Scan for the cell matching the given text and deliver its [X, Y] coordinate at center. 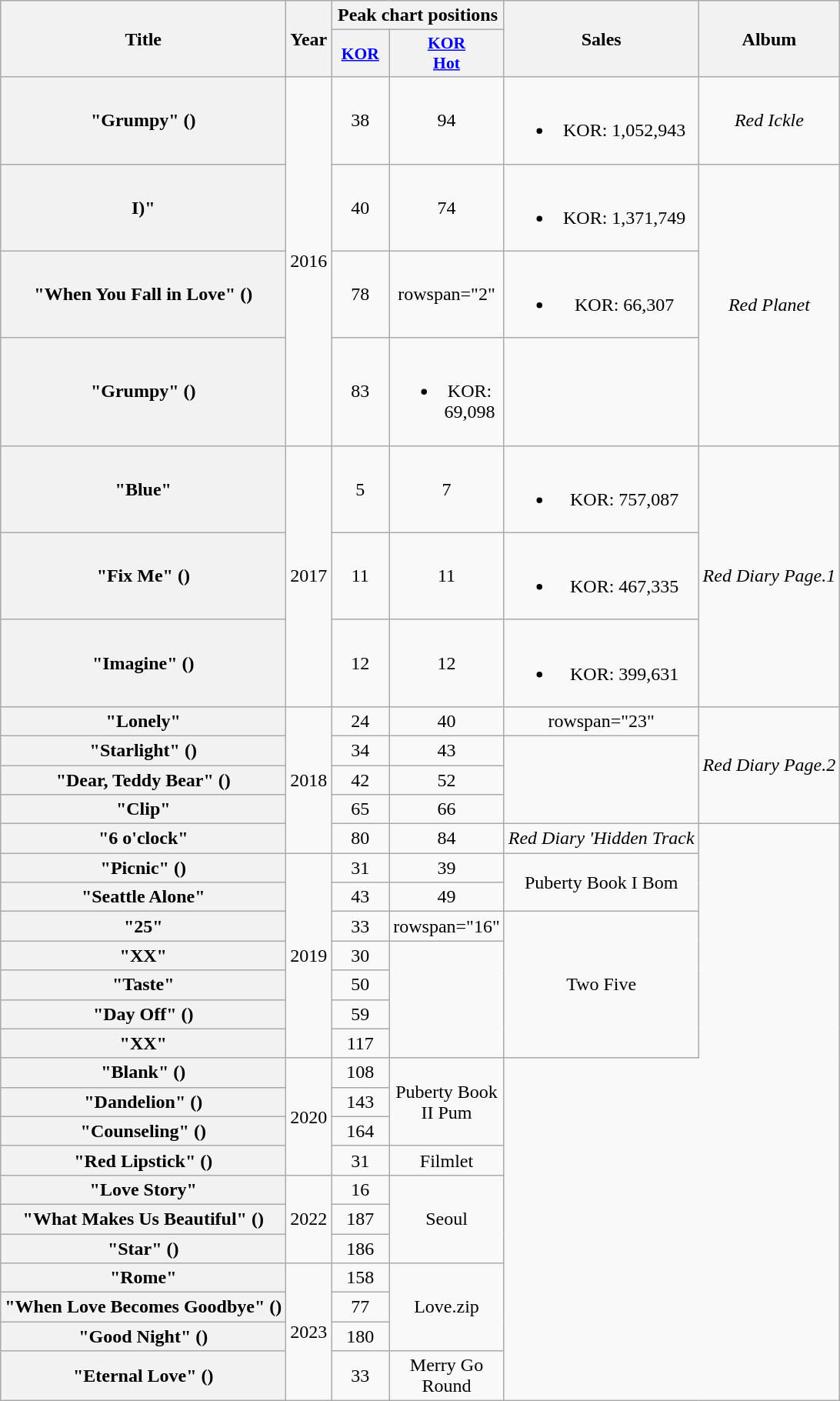
rowspan="16" [447, 926]
"What Makes Us Beautiful" () [143, 1219]
"Eternal Love" () [143, 1376]
I)" [143, 208]
117 [360, 1043]
Sales [602, 38]
"When Love Becomes Goodbye" () [143, 1307]
"Seattle Alone" [143, 897]
158 [360, 1278]
rowspan="23" [602, 721]
16 [360, 1189]
rowspan="2" [447, 294]
KOR: 69,098 [447, 392]
Peak chart positions [418, 15]
"Taste" [143, 985]
2019 [309, 956]
"Red Lipstick" () [143, 1160]
"Day Off" () [143, 1014]
78 [360, 294]
Puberty Book II Pum [447, 1102]
2022 [309, 1219]
2017 [309, 575]
65 [360, 809]
50 [360, 985]
Two Five [602, 985]
24 [360, 721]
"Rome" [143, 1278]
"Picnic" () [143, 868]
"Lonely" [143, 721]
"25" [143, 926]
52 [447, 779]
Year [309, 38]
"Blank" () [143, 1072]
"Blue" [143, 489]
Seoul [447, 1219]
KOR: 66,307 [602, 294]
30 [360, 956]
Title [143, 38]
80 [360, 839]
"Star" () [143, 1249]
187 [360, 1219]
KOR: 1,052,943 [602, 120]
"Fix Me" () [143, 575]
84 [447, 839]
74 [447, 208]
Album [769, 38]
2016 [309, 262]
Red Diary 'Hidden Track [602, 839]
2018 [309, 779]
66 [447, 809]
38 [360, 120]
"When You Fall in Love" () [143, 294]
34 [360, 750]
KOR [360, 54]
"Love Story" [143, 1189]
2023 [309, 1333]
49 [447, 897]
Puberty Book I Bom [602, 882]
164 [360, 1131]
143 [360, 1102]
7 [447, 489]
108 [360, 1072]
Filmlet [447, 1160]
Red Planet [769, 305]
59 [360, 1014]
Merry Go Round [447, 1376]
KOR: 399,631 [602, 663]
5 [360, 489]
"Imagine" () [143, 663]
94 [447, 120]
"Dear, Teddy Bear" () [143, 779]
Love.zip [447, 1307]
KOR: 1,371,749 [602, 208]
Red Diary Page.1 [769, 575]
Red Diary Page.2 [769, 765]
83 [360, 392]
"Dandelion" () [143, 1102]
KOR: 467,335 [602, 575]
"Counseling" () [143, 1131]
39 [447, 868]
77 [360, 1307]
186 [360, 1249]
2020 [309, 1116]
180 [360, 1336]
"6 o'clock" [143, 839]
"Clip" [143, 809]
42 [360, 779]
Red Ickle [769, 120]
"Starlight" () [143, 750]
"Good Night" () [143, 1336]
KOR: 757,087 [602, 489]
KORHot [447, 54]
